Determine the (x, y) coordinate at the center of the cell enclosing the given text.  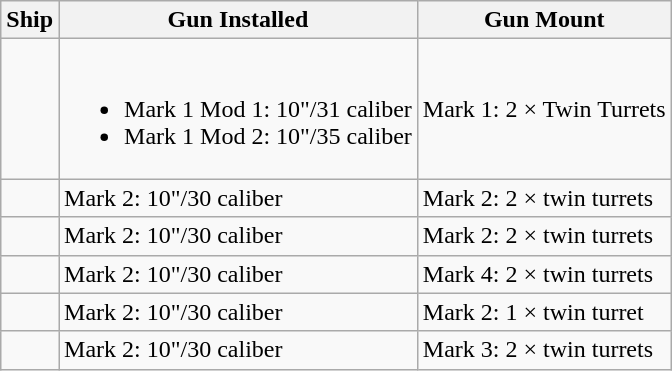
Mark 1 Mod 1: 10"/31 caliberMark 1 Mod 2: 10"/35 caliber (238, 109)
Gun Mount (544, 20)
Mark 3: 2 × twin turrets (544, 350)
Mark 1: 2 × Twin Turrets (544, 109)
Mark 4: 2 × twin turrets (544, 274)
Ship (30, 20)
Gun Installed (238, 20)
Mark 2: 1 × twin turret (544, 312)
